For the text-containing cell, return its midpoint in [X, Y] coordinate format. 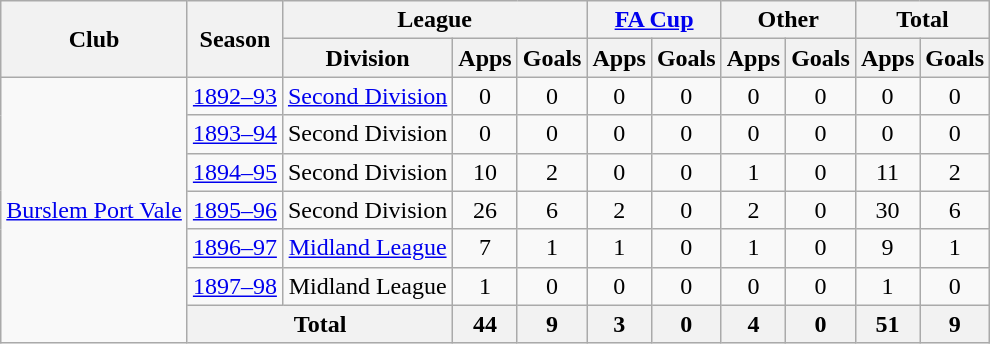
Club [94, 39]
1897–98 [234, 286]
7 [485, 248]
FA Cup [654, 20]
44 [485, 324]
1896–97 [234, 248]
10 [485, 172]
1895–96 [234, 210]
1894–95 [234, 172]
26 [485, 210]
League [434, 20]
51 [887, 324]
3 [619, 324]
1892–93 [234, 96]
Burslem Port Vale [94, 210]
Other [788, 20]
Division [367, 58]
11 [887, 172]
30 [887, 210]
Season [234, 39]
1893–94 [234, 134]
4 [753, 324]
